Find where the given text appears and provide that cell's center as (x, y) coordinate. 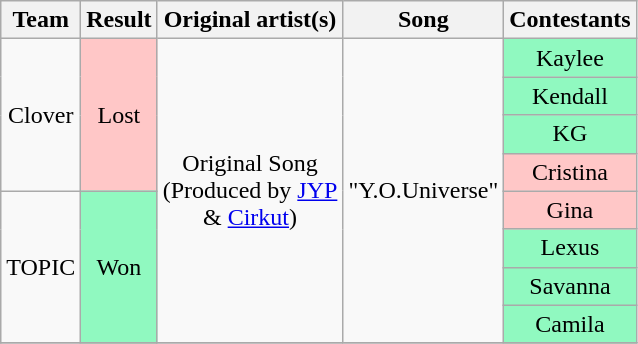
"Y.O.Universe" (424, 191)
Kendall (570, 96)
Lost (119, 115)
Gina (570, 210)
Savanna (570, 286)
Clover (41, 115)
Won (119, 267)
Camila (570, 324)
Lexus (570, 248)
KG (570, 134)
Kaylee (570, 58)
Original Song (Produced by JYP & Cirkut) (250, 191)
Contestants (570, 20)
Team (41, 20)
Result (119, 20)
Song (424, 20)
TOPIC (41, 267)
Original artist(s) (250, 20)
Cristina (570, 172)
